Scan for the cell matching the given text and deliver its [x, y] coordinate at center. 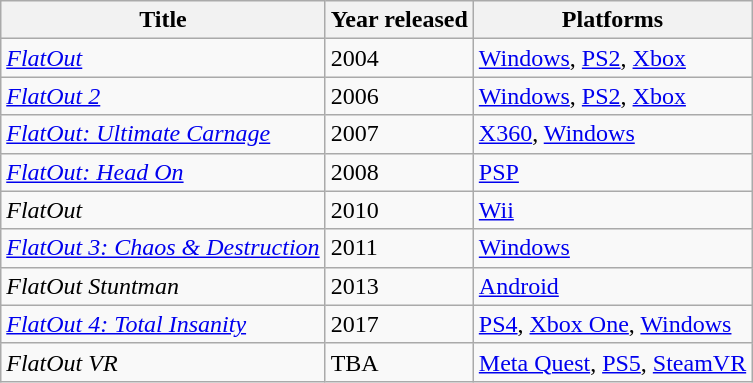
Platforms [612, 20]
2007 [399, 134]
2008 [399, 172]
FlatOut 2 [163, 96]
2017 [399, 324]
FlatOut: Head On [163, 172]
X360, Windows [612, 134]
TBA [399, 362]
Year released [399, 20]
FlatOut: Ultimate Carnage [163, 134]
2013 [399, 286]
FlatOut 3: Chaos & Destruction [163, 248]
FlatOut VR [163, 362]
Wii [612, 210]
Meta Quest, PS5, SteamVR [612, 362]
2010 [399, 210]
2011 [399, 248]
FlatOut Stuntman [163, 286]
Android [612, 286]
PS4, Xbox One, Windows [612, 324]
Windows [612, 248]
2004 [399, 58]
Title [163, 20]
PSP [612, 172]
FlatOut 4: Total Insanity [163, 324]
2006 [399, 96]
